Identify which cell holds the provided text, then report its (X, Y) central coordinate. 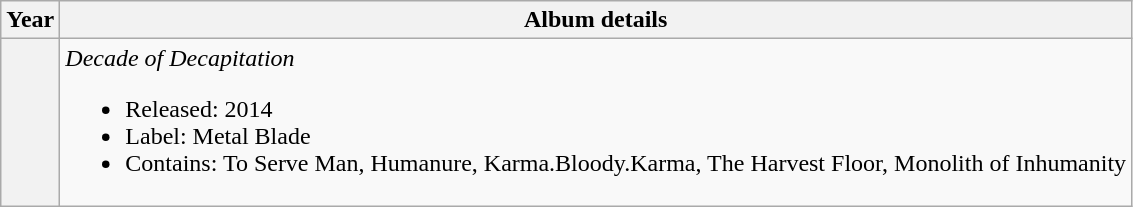
Album details (596, 20)
Decade of DecapitationReleased: 2014Label: Metal BladeContains: To Serve Man, Humanure, Karma.Bloody.Karma, The Harvest Floor, Monolith of Inhumanity (596, 122)
Year (30, 20)
